Determine the [x, y] coordinate at the center of the cell enclosing the given text.  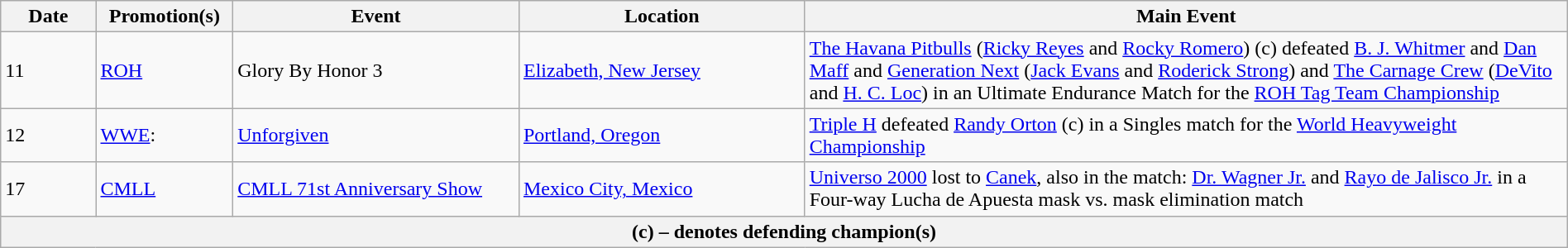
(c) – denotes defending champion(s) [784, 231]
Glory By Honor 3 [376, 70]
Unforgiven [376, 136]
Date [48, 17]
CMLL 71st Anniversary Show [376, 188]
CMLL [165, 188]
WWE: [165, 136]
Main Event [1186, 17]
Mexico City, Mexico [662, 188]
Event [376, 17]
Portland, Oregon [662, 136]
11 [48, 70]
ROH [165, 70]
Triple H defeated Randy Orton (c) in a Singles match for the World Heavyweight Championship [1186, 136]
Promotion(s) [165, 17]
Universo 2000 lost to Canek, also in the match: Dr. Wagner Jr. and Rayo de Jalisco Jr. in a Four-way Lucha de Apuesta mask vs. mask elimination match [1186, 188]
Location [662, 17]
Elizabeth, New Jersey [662, 70]
12 [48, 136]
17 [48, 188]
